From the cell containing the given text, extract its center point as (x, y) coordinate. 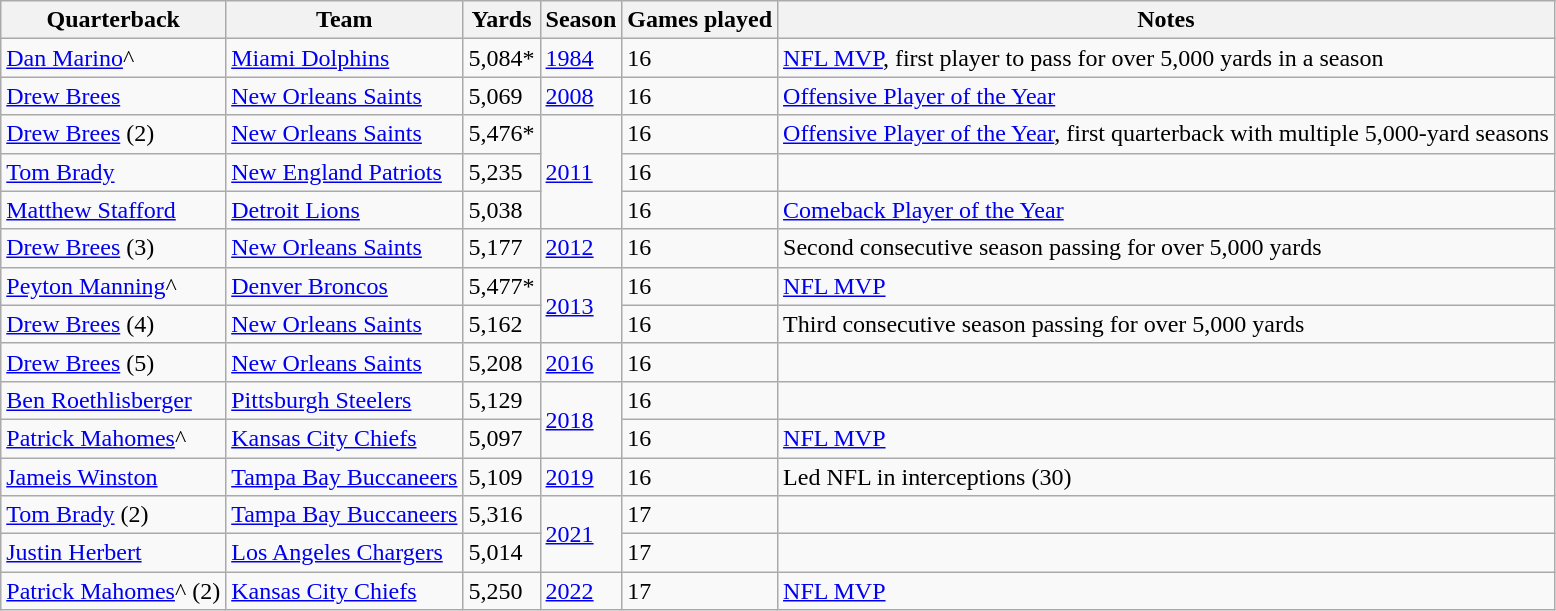
Third consecutive season passing for over 5,000 yards (1166, 324)
Peyton Manning^ (114, 286)
2019 (581, 477)
2022 (581, 591)
Second consecutive season passing for over 5,000 yards (1166, 248)
2016 (581, 362)
5,038 (502, 210)
Patrick Mahomes^ (114, 438)
2011 (581, 172)
Miami Dolphins (344, 58)
Drew Brees (4) (114, 324)
Team (344, 20)
2013 (581, 305)
NFL MVP, first player to pass for over 5,000 yards in a season (1166, 58)
Matthew Stafford (114, 210)
Pittsburgh Steelers (344, 400)
Tom Brady (2) (114, 515)
Patrick Mahomes^ (2) (114, 591)
5,109 (502, 477)
Drew Brees (2) (114, 134)
5,097 (502, 438)
5,129 (502, 400)
Justin Herbert (114, 553)
5,250 (502, 591)
5,069 (502, 96)
Yards (502, 20)
5,476* (502, 134)
2018 (581, 419)
Offensive Player of the Year (1166, 96)
1984 (581, 58)
Quarterback (114, 20)
5,235 (502, 172)
Comeback Player of the Year (1166, 210)
5,084* (502, 58)
Notes (1166, 20)
5,162 (502, 324)
5,177 (502, 248)
Jameis Winston (114, 477)
Drew Brees (114, 96)
Los Angeles Chargers (344, 553)
Games played (700, 20)
Ben Roethlisberger (114, 400)
5,316 (502, 515)
2008 (581, 96)
New England Patriots (344, 172)
Denver Broncos (344, 286)
Drew Brees (5) (114, 362)
Dan Marino^ (114, 58)
5,208 (502, 362)
2021 (581, 534)
Detroit Lions (344, 210)
Led NFL in interceptions (30) (1166, 477)
Tom Brady (114, 172)
2012 (581, 248)
5,014 (502, 553)
Offensive Player of the Year, first quarterback with multiple 5,000-yard seasons (1166, 134)
Drew Brees (3) (114, 248)
Season (581, 20)
5,477* (502, 286)
